Search for the cell housing the specified text and yield its (x, y) center coordinate. 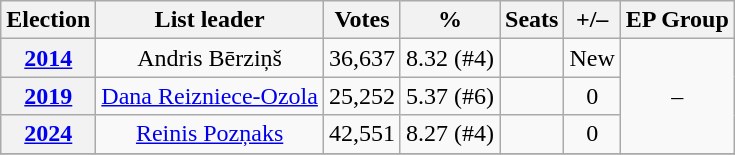
% (450, 20)
– (677, 96)
+/– (592, 20)
Election (48, 20)
Votes (362, 20)
2014 (48, 58)
List leader (210, 20)
2019 (48, 96)
8.32 (#4) (450, 58)
Andris Bērziņš (210, 58)
42,551 (362, 134)
2024 (48, 134)
8.27 (#4) (450, 134)
Dana Reizniece-Ozola (210, 96)
Reinis Pozņaks (210, 134)
36,637 (362, 58)
New (592, 58)
25,252 (362, 96)
EP Group (677, 20)
5.37 (#6) (450, 96)
Seats (532, 20)
